Determine the [x, y] coordinate at the center of the cell enclosing the given text.  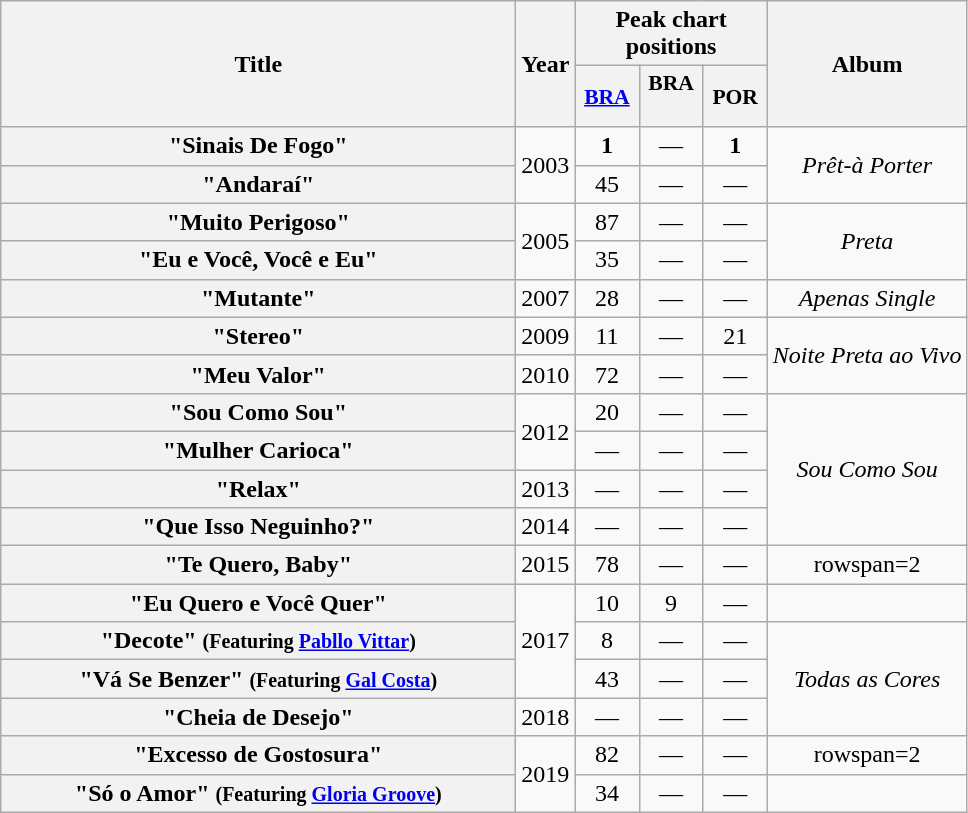
Todas as Cores [867, 679]
28 [607, 298]
35 [607, 260]
2005 [546, 241]
Prêt-à Porter [867, 165]
2019 [546, 774]
"Que Isso Neguinho?" [258, 527]
8 [607, 641]
"Stereo" [258, 336]
2015 [546, 565]
2013 [546, 489]
"Meu Valor" [258, 374]
POR [735, 96]
"Mulher Carioca" [258, 450]
Preta [867, 241]
"Andaraí" [258, 184]
"Excesso de Gostosura" [258, 755]
87 [607, 222]
2012 [546, 431]
34 [607, 793]
10 [607, 603]
Apenas Single [867, 298]
"Só o Amor" (Featuring Gloria Groove) [258, 793]
"Te Quero, Baby" [258, 565]
11 [607, 336]
2018 [546, 717]
2017 [546, 641]
"Eu Quero e Você Quer" [258, 603]
"Sou Como Sou" [258, 412]
Noite Preta ao Vivo [867, 355]
78 [607, 565]
Year [546, 64]
"Relax" [258, 489]
Album [867, 64]
"Eu e Você, Você e Eu" [258, 260]
2009 [546, 336]
"Mutante" [258, 298]
2010 [546, 374]
"Sinais De Fogo" [258, 146]
45 [607, 184]
2003 [546, 165]
9 [671, 603]
Sou Como Sou [867, 469]
"Cheia de Desejo" [258, 717]
"Vá Se Benzer" (Featuring Gal Costa) [258, 679]
21 [735, 336]
43 [607, 679]
"Decote" (Featuring Pabllo Vittar) [258, 641]
82 [607, 755]
20 [607, 412]
Title [258, 64]
"Muito Perigoso" [258, 222]
2007 [546, 298]
72 [607, 374]
Peak chart positions [671, 34]
2014 [546, 527]
